Extract the [X, Y] coordinate from the center of the cell holding the provided text.  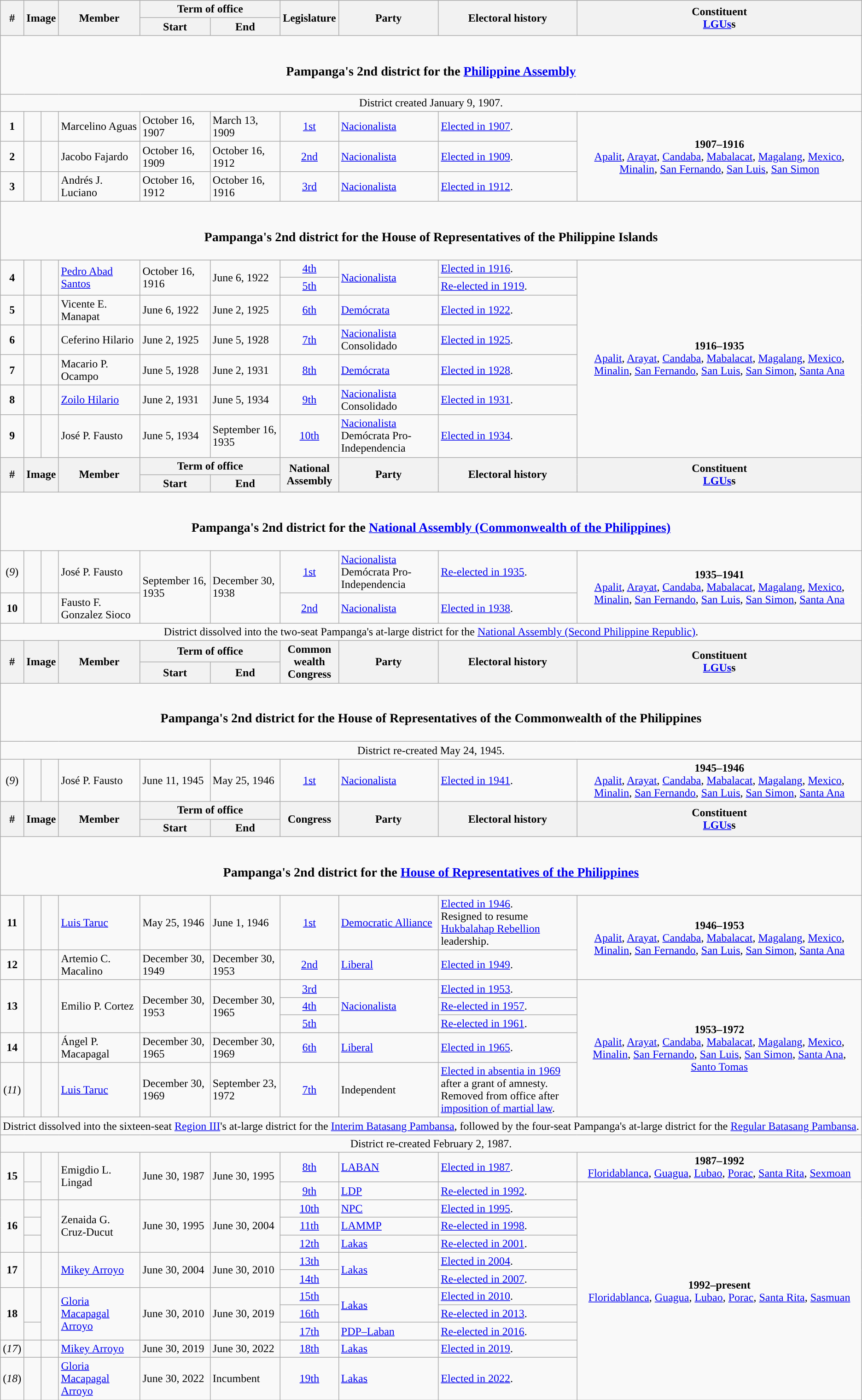
Democratic Alliance [389, 923]
Re-elected in 2013. [507, 1313]
Emilio P. Cortez [99, 1006]
Elected in 1995. [507, 1208]
14th [309, 1278]
Pampanga's 2nd district for the House of Representatives of the Philippines [431, 866]
Pampanga's 2nd district for the House of Representatives of the Philippine Islands [431, 230]
District re-created May 24, 1945. [431, 750]
Elected in 1938. [507, 608]
Vicente E. Manapat [99, 310]
Zenaida G. Cruz-Ducut [99, 1226]
Incumbent [245, 1379]
Pampanga's 2nd district for the Philippine Assembly [431, 64]
18 [12, 1313]
Artemio C. Macalino [99, 965]
12th [309, 1243]
June 1, 1946 [245, 923]
Elected in 1953. [507, 988]
Elected in 1949. [507, 965]
Elected in 2010. [507, 1296]
(18) [12, 1379]
Elected in 1987. [507, 1168]
Elected in 1941. [507, 780]
1907–1916Apalit, Arayat, Candaba, Mabalacat, Magalang, Mexico, Minalin, San Fernando, San Luis, San Simon [719, 157]
Elected in 1916. [507, 269]
13 [12, 1006]
March 13, 1909 [245, 126]
Ángel P. Macapagal [99, 1048]
Elected in 2019. [507, 1348]
Elected in 1909. [507, 157]
District re-created February 2, 1987. [431, 1144]
LABAN [389, 1168]
16 [12, 1226]
Ceferino Hilario [99, 340]
7 [12, 370]
Re-elected in 2001. [507, 1243]
Re-elected in 1992. [507, 1191]
Elected in 1931. [507, 400]
19th [309, 1379]
September 23, 1972 [245, 1090]
Re-elected in 1935. [507, 572]
14 [12, 1048]
Elected in 1912. [507, 186]
(11) [12, 1090]
16th [309, 1313]
Elected in absentia in 1969 after a grant of amnesty.Removed from office after imposition of martial law. [507, 1090]
3 [12, 186]
1987–1992Floridablanca, Guagua, Lubao, Porac, Santa Rita, Sexmoan [719, 1168]
Andrés J. Luciano [99, 186]
5 [12, 310]
District created January 9, 1907. [431, 103]
June 30, 1987 [175, 1176]
1953–1972Apalit, Arayat, Candaba, Mabalacat, Magalang, Mexico, Minalin, San Fernando, San Luis, San Simon, Santa Ana, Santo Tomas [719, 1048]
17th [309, 1331]
1935–1941Apalit, Arayat, Candaba, Mabalacat, Magalang, Mexico, Minalin, San Fernando, San Luis, San Simon, Santa Ana [719, 587]
Elected in 1922. [507, 310]
Re-elected in 1998. [507, 1226]
Pampanga's 2nd district for the National Assembly (Commonwealth of the Philippines) [431, 521]
13th [309, 1261]
NPC [389, 1208]
Legislature [309, 18]
October 16, 1907 [175, 126]
11 [12, 923]
Re-elected in 1961. [507, 1024]
Elected in 1946.Resigned to resume Hukbalahap Rebellion leadership. [507, 923]
10 [12, 608]
17 [12, 1270]
Elected in 2004. [507, 1261]
Re-elected in 1919. [507, 286]
Elected in 2022. [507, 1379]
1946–1953Apalit, Arayat, Candaba, Mabalacat, Magalang, Mexico, Minalin, San Fernando, San Luis, San Simon, Santa Ana [719, 937]
Independent [389, 1090]
Re-elected in 2007. [507, 1278]
October 16, 1909 [175, 157]
(17) [12, 1348]
Re-elected in 2016. [507, 1331]
Re-elected in 1957. [507, 1006]
11th [309, 1226]
December 30, 1938 [245, 587]
Fausto F. Gonzalez Sioco [99, 608]
6 [12, 340]
PDP–Laban [389, 1331]
1916–1935Apalit, Arayat, Candaba, Mabalacat, Magalang, Mexico, Minalin, San Fernando, San Luis, San Simon, Santa Ana [719, 359]
2 [12, 157]
Elected in 1965. [507, 1048]
15th [309, 1296]
9 [12, 436]
4 [12, 278]
Pedro Abad Santos [99, 278]
LAMMP [389, 1226]
Elected in 1928. [507, 370]
1992–presentFloridablanca, Guagua, Lubao, Porac, Santa Rita, Sasmuan [719, 1291]
Emigdio L. Lingad [99, 1176]
June 11, 1945 [175, 780]
Elected in 1907. [507, 126]
1945–1946Apalit, Arayat, Candaba, Mabalacat, Magalang, Mexico, Minalin, San Fernando, San Luis, San Simon, Santa Ana [719, 780]
15 [12, 1176]
Pampanga's 2nd district for the House of Representatives of the Commonwealth of the Philippines [431, 713]
1 [12, 126]
Marcelino Aguas [99, 126]
Elected in 1925. [507, 340]
District dissolved into the two-seat Pampanga's at-large district for the National Assembly (Second Philippine Republic). [431, 632]
Congress [309, 819]
Jacobo Fajardo [99, 157]
NationalAssembly [309, 475]
December 30, 1949 [175, 965]
CommonwealthCongress [309, 662]
12 [12, 965]
8 [12, 400]
Macario P. Ocampo [99, 370]
LDP [389, 1191]
18th [309, 1348]
Zoilo Hilario [99, 400]
Elected in 1934. [507, 436]
